Provide the [X, Y] coordinate of the cell's center where the given text is located.  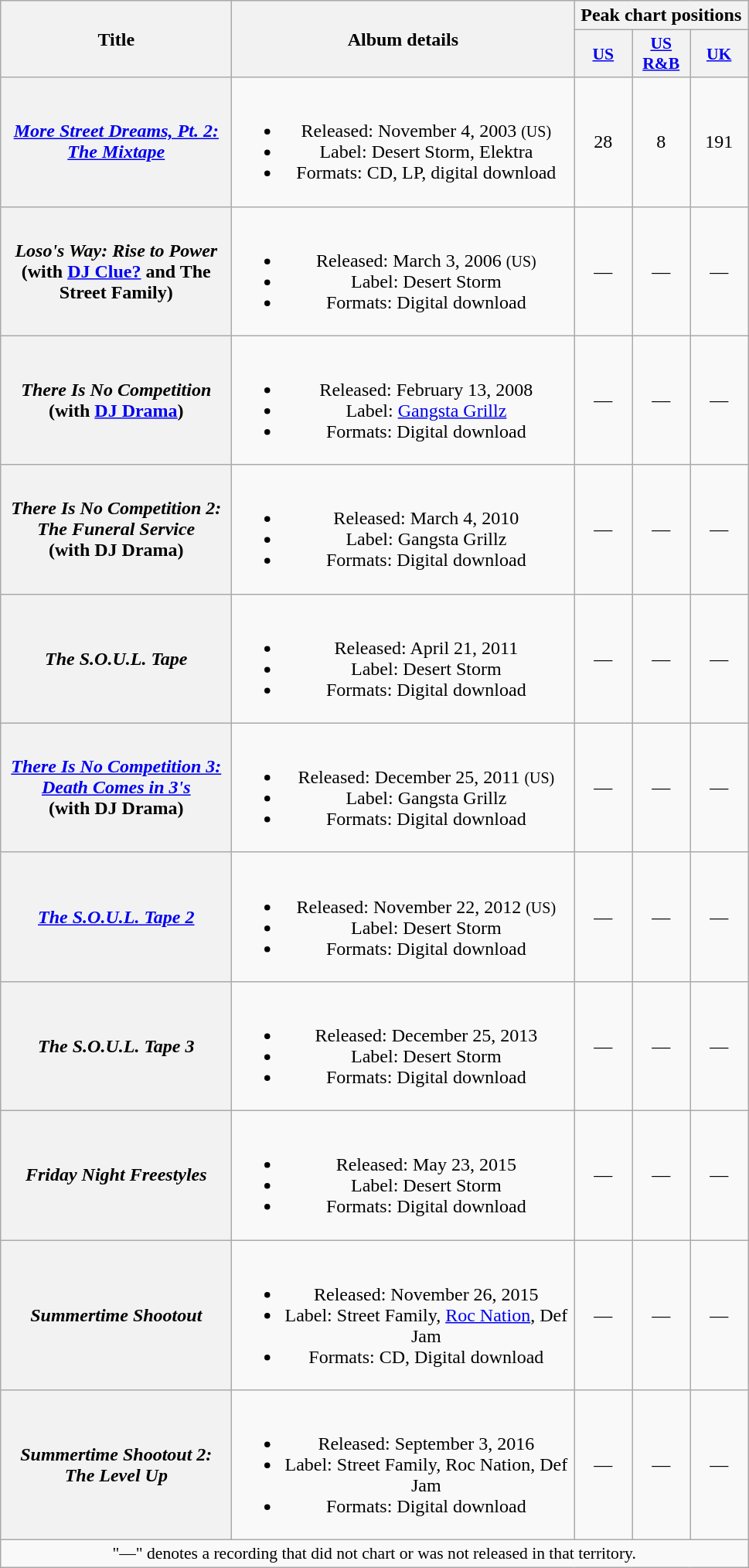
Released: September 3, 2016Label: Street Family, Roc Nation, Def JamFormats: Digital download [403, 1465]
Friday Night Freestyles [116, 1175]
Released: March 4, 2010Label: Gangsta GrillzFormats: Digital download [403, 529]
"—" denotes a recording that did not chart or was not released in that territory. [374, 1554]
Released: November 22, 2012 (US)Label: Desert StormFormats: Digital download [403, 917]
Released: November 26, 2015Label: Street Family, Roc Nation, Def JamFormats: CD, Digital download [403, 1315]
Released: April 21, 2011Label: Desert StormFormats: Digital download [403, 659]
28 [603, 142]
USR&B [662, 54]
The S.O.U.L. Tape 3 [116, 1045]
Loso's Way: Rise to Power(with DJ Clue? and The Street Family) [116, 271]
US [603, 54]
8 [662, 142]
The S.O.U.L. Tape 2 [116, 917]
More Street Dreams, Pt. 2: The Mixtape [116, 142]
Peak chart positions [662, 15]
There Is No Competition 3: Death Comes in 3's(with DJ Drama) [116, 787]
Released: December 25, 2011 (US)Label: Gangsta GrillzFormats: Digital download [403, 787]
191 [719, 142]
Album details [403, 39]
Summertime Shootout 2: The Level Up [116, 1465]
Title [116, 39]
There Is No Competition 2: The Funeral Service(with DJ Drama) [116, 529]
Released: December 25, 2013Label: Desert StormFormats: Digital download [403, 1045]
There Is No Competition(with DJ Drama) [116, 401]
Summertime Shootout [116, 1315]
Released: February 13, 2008Label: Gangsta GrillzFormats: Digital download [403, 401]
Released: May 23, 2015Label: Desert StormFormats: Digital download [403, 1175]
Released: March 3, 2006 (US)Label: Desert StormFormats: Digital download [403, 271]
UK [719, 54]
Released: November 4, 2003 (US)Label: Desert Storm, ElektraFormats: CD, LP, digital download [403, 142]
The S.O.U.L. Tape [116, 659]
